Determine the [X, Y] coordinate at the center of the cell enclosing the given text.  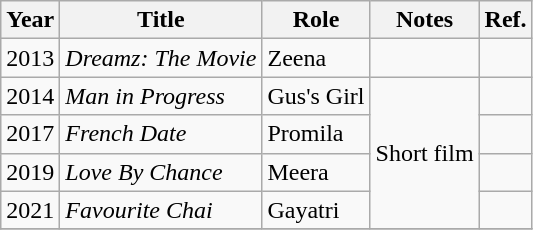
Role [316, 20]
Gus's Girl [316, 96]
Man in Progress [161, 96]
2013 [30, 58]
Notes [424, 20]
Zeena [316, 58]
Love By Chance [161, 172]
Gayatri [316, 210]
2017 [30, 134]
2021 [30, 210]
Short film [424, 153]
Title [161, 20]
2014 [30, 96]
French Date [161, 134]
Promila [316, 134]
Favourite Chai [161, 210]
Meera [316, 172]
Ref. [506, 20]
Year [30, 20]
Dreamz: The Movie [161, 58]
2019 [30, 172]
